Capture the cell that displays the provided text and extract its [X, Y] central coordinate. 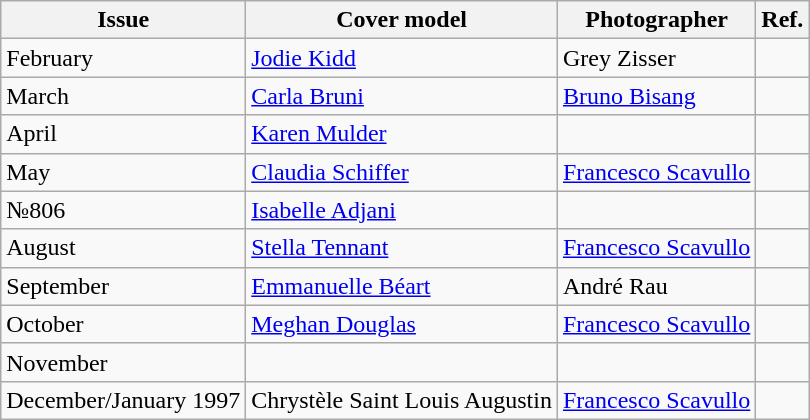
Jodie Kidd [402, 58]
Grey Zisser [656, 58]
Bruno Bisang [656, 96]
Chrystèle Saint Louis Augustin [402, 400]
December/January 1997 [124, 400]
Stella Tennant [402, 248]
March [124, 96]
February [124, 58]
André Rau [656, 286]
№806 [124, 210]
Isabelle Adjani [402, 210]
April [124, 134]
Carla Bruni [402, 96]
Ref. [782, 20]
August [124, 248]
September [124, 286]
Emmanuelle Béart [402, 286]
Issue [124, 20]
Photographer [656, 20]
November [124, 362]
Meghan Douglas [402, 324]
Cover model [402, 20]
Claudia Schiffer [402, 172]
Karen Mulder [402, 134]
May [124, 172]
October [124, 324]
